Scan for the cell matching the given text and deliver its (x, y) coordinate at center. 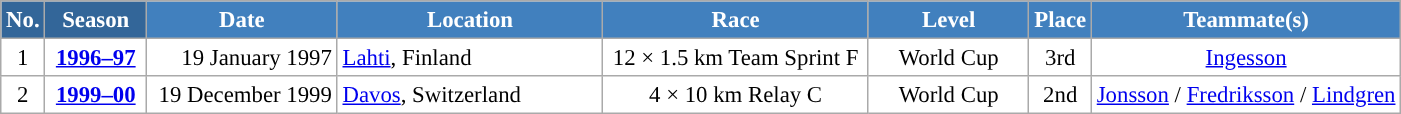
Season (96, 20)
Davos, Switzerland (470, 95)
Level (948, 20)
Lahti, Finland (470, 58)
Teammate(s) (1246, 20)
1999–00 (96, 95)
Race (736, 20)
1996–97 (96, 58)
Location (470, 20)
12 × 1.5 km Team Sprint F (736, 58)
Jonsson / Fredriksson / Lindgren (1246, 95)
Place (1060, 20)
4 × 10 km Relay C (736, 95)
3rd (1060, 58)
19 January 1997 (242, 58)
Date (242, 20)
No. (23, 20)
1 (23, 58)
Ingesson (1246, 58)
2nd (1060, 95)
2 (23, 95)
19 December 1999 (242, 95)
